From the cell containing the given text, extract its center point as [x, y] coordinate. 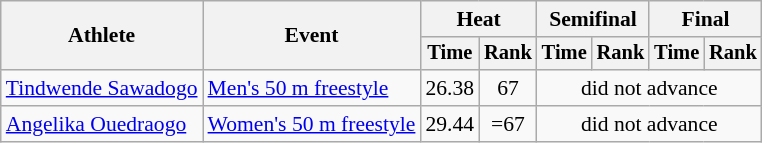
Final [705, 19]
Athlete [102, 36]
=67 [508, 124]
Event [312, 36]
Semifinal [593, 19]
Angelika Ouedraogo [102, 124]
26.38 [450, 88]
29.44 [450, 124]
Women's 50 m freestyle [312, 124]
Tindwende Sawadogo [102, 88]
Heat [478, 19]
Men's 50 m freestyle [312, 88]
67 [508, 88]
